Output the [X, Y] coordinate of the center of the cell containing the given text.  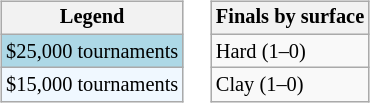
$15,000 tournaments [92, 85]
Legend [92, 18]
$25,000 tournaments [92, 51]
Clay (1–0) [290, 85]
Finals by surface [290, 18]
Hard (1–0) [290, 51]
